For the text-containing cell, return its midpoint in [X, Y] coordinate format. 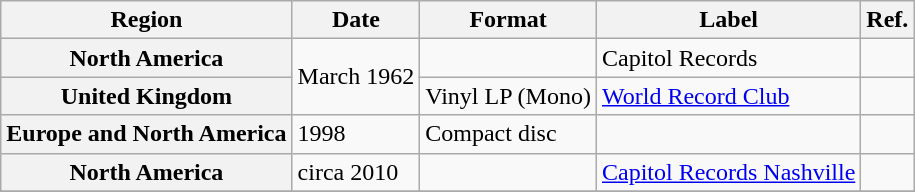
circa 2010 [356, 172]
Date [356, 20]
Vinyl LP (Mono) [508, 96]
World Record Club [728, 96]
Label [728, 20]
Capitol Records Nashville [728, 172]
Compact disc [508, 134]
March 1962 [356, 77]
United Kingdom [146, 96]
Europe and North America [146, 134]
Region [146, 20]
Format [508, 20]
Ref. [888, 20]
1998 [356, 134]
Capitol Records [728, 58]
